Output the [X, Y] coordinate of the center of the cell containing the given text.  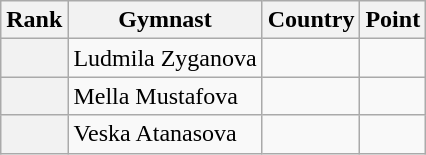
Point [393, 20]
Ludmila Zyganova [165, 58]
Rank [34, 20]
Country [311, 20]
Veska Atanasova [165, 134]
Mella Mustafova [165, 96]
Gymnast [165, 20]
